Determine the (X, Y) coordinate at the center of the cell enclosing the given text.  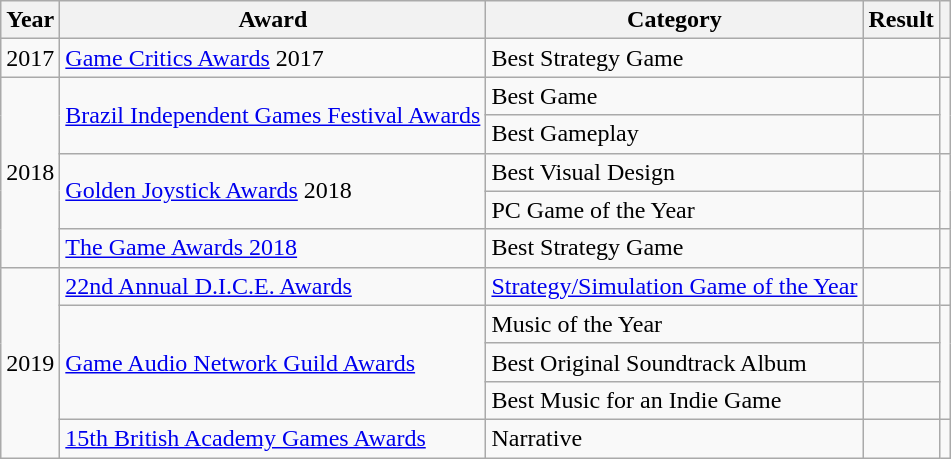
15th British Academy Games Awards (273, 438)
Best Game (674, 96)
Best Visual Design (674, 172)
The Game Awards 2018 (273, 248)
22nd Annual D.I.C.E. Awards (273, 286)
Award (273, 20)
2018 (30, 172)
Year (30, 20)
Best Music for an Indie Game (674, 400)
Best Original Soundtrack Album (674, 362)
Music of the Year (674, 324)
Brazil Independent Games Festival Awards (273, 115)
Result (901, 20)
Golden Joystick Awards 2018 (273, 191)
PC Game of the Year (674, 210)
Strategy/Simulation Game of the Year (674, 286)
2019 (30, 362)
Game Audio Network Guild Awards (273, 362)
2017 (30, 58)
Narrative (674, 438)
Category (674, 20)
Best Gameplay (674, 134)
Game Critics Awards 2017 (273, 58)
